Search for the cell housing the specified text and yield its [x, y] center coordinate. 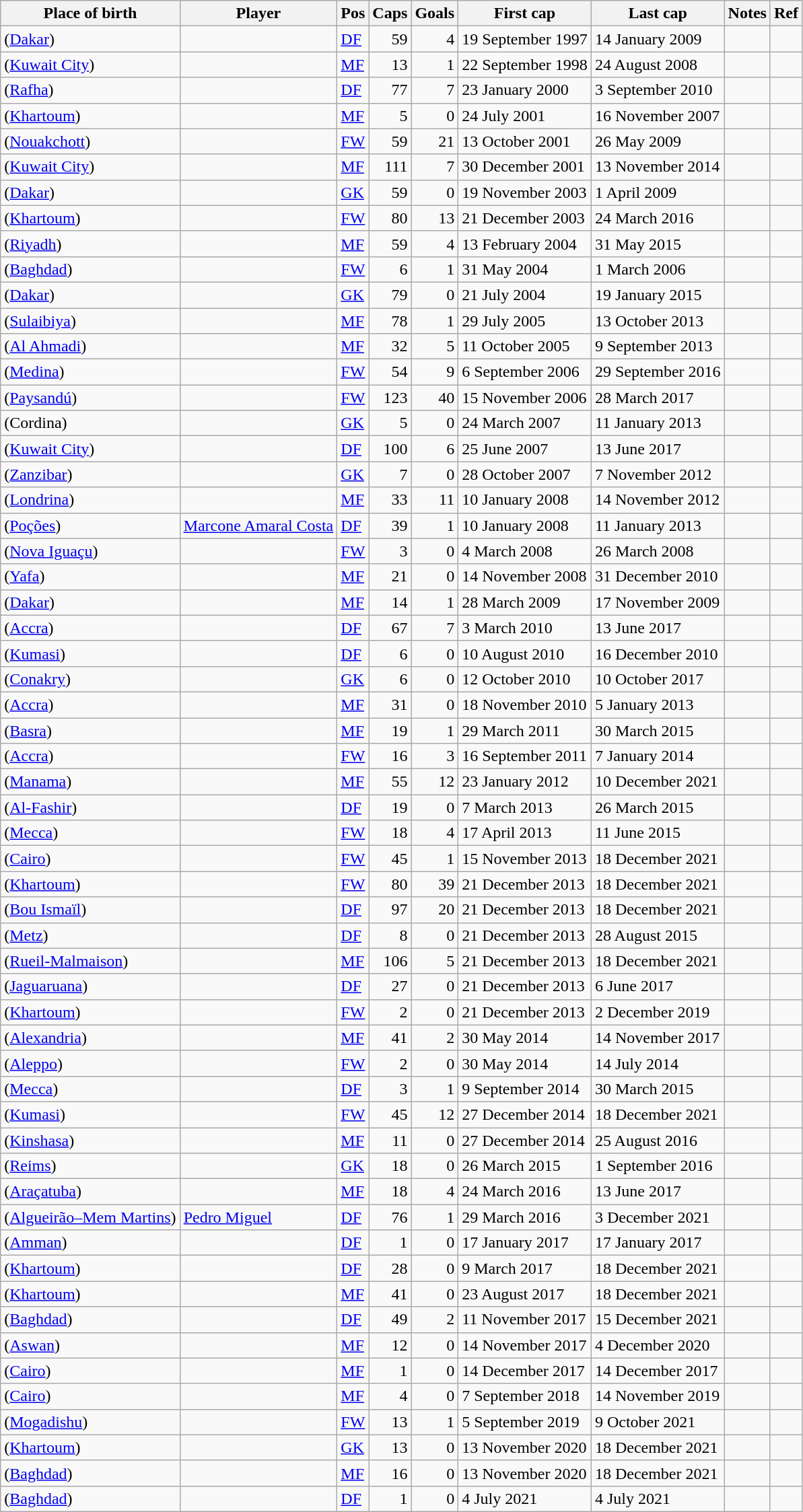
10 December 2021 [658, 782]
111 [390, 167]
Player [258, 13]
14 January 2009 [658, 39]
12 October 2010 [525, 679]
(Metz) [90, 935]
21 December 2003 [525, 218]
3 September 2010 [658, 90]
67 [390, 628]
24 August 2008 [658, 65]
100 [390, 449]
9 [435, 372]
11 October 2005 [525, 347]
(Nouakchott) [90, 141]
1 March 2006 [658, 269]
7 March 2013 [525, 807]
18 November 2010 [525, 705]
19 November 2003 [525, 192]
76 [390, 1217]
(Poções) [90, 526]
Marcone Amaral Costa [258, 526]
14 November 2019 [658, 1396]
4 December 2020 [658, 1345]
(Alexandria) [90, 1038]
7 November 2012 [658, 474]
17 April 2013 [525, 833]
5 September 2019 [525, 1422]
15 November 2006 [525, 398]
23 August 2017 [525, 1294]
(Conakry) [90, 679]
33 [390, 500]
26 March 2008 [658, 551]
6 June 2017 [658, 986]
15 November 2013 [525, 859]
23 January 2012 [525, 782]
26 May 2009 [658, 141]
29 July 2005 [525, 321]
First cap [525, 13]
15 December 2021 [658, 1320]
(Al-Fashir) [90, 807]
7 January 2014 [658, 756]
(Jaguaruana) [90, 986]
9 September 2013 [658, 347]
Place of birth [90, 13]
5 January 2013 [658, 705]
1 April 2009 [658, 192]
13 October 2013 [658, 321]
(Aswan) [90, 1345]
(Sulaibiya) [90, 321]
13 February 2004 [525, 244]
13 October 2001 [525, 141]
78 [390, 321]
25 August 2016 [658, 1141]
9 September 2014 [525, 1089]
32 [390, 347]
(Kinshasa) [90, 1141]
10 October 2017 [658, 679]
14 July 2014 [658, 1063]
(Araçatuba) [90, 1192]
27 [390, 986]
10 August 2010 [525, 653]
(Yafa) [90, 577]
(Cordina) [90, 423]
28 [390, 1268]
Goals [435, 13]
79 [390, 295]
6 September 2006 [525, 372]
Caps [390, 13]
106 [390, 961]
(Basra) [90, 730]
123 [390, 398]
40 [435, 398]
16 December 2010 [658, 653]
19 January 2015 [658, 295]
28 October 2007 [525, 474]
22 September 1998 [525, 65]
31 [390, 705]
24 March 2007 [525, 423]
11 June 2015 [658, 833]
19 September 1997 [525, 39]
21 July 2004 [525, 295]
7 September 2018 [525, 1396]
25 June 2007 [525, 449]
29 March 2011 [525, 730]
28 March 2017 [658, 398]
14 November 2012 [658, 500]
(Rafha) [90, 90]
(Paysandú) [90, 398]
17 November 2009 [658, 602]
30 December 2001 [525, 167]
54 [390, 372]
3 December 2021 [658, 1217]
14 [390, 602]
16 September 2011 [525, 756]
(Nova Iguaçu) [90, 551]
1 September 2016 [658, 1166]
31 May 2004 [525, 269]
14 November 2008 [525, 577]
2 December 2019 [658, 1012]
3 March 2010 [525, 628]
(Amman) [90, 1243]
(Mogadishu) [90, 1422]
Last cap [658, 13]
28 March 2009 [525, 602]
9 March 2017 [525, 1268]
Pedro Miguel [258, 1217]
4 March 2008 [525, 551]
24 July 2001 [525, 116]
16 November 2007 [658, 116]
28 August 2015 [658, 935]
23 January 2000 [525, 90]
(Londrina) [90, 500]
Notes [747, 13]
31 May 2015 [658, 244]
(Al Ahmadi) [90, 347]
11 November 2017 [525, 1320]
20 [435, 910]
13 November 2014 [658, 167]
(Algueirão–Mem Martins) [90, 1217]
9 October 2021 [658, 1422]
77 [390, 90]
31 December 2010 [658, 577]
29 September 2016 [658, 372]
97 [390, 910]
55 [390, 782]
(Medina) [90, 372]
49 [390, 1320]
Pos [353, 13]
29 March 2016 [525, 1217]
(Aleppo) [90, 1063]
(Manama) [90, 782]
Ref [786, 13]
(Rueil-Malmaison) [90, 961]
8 [390, 935]
(Reims) [90, 1166]
(Zanzibar) [90, 474]
(Bou Ismaïl) [90, 910]
(Riyadh) [90, 244]
